Return the (x, y) coordinate for the center point of the cell that contains the specified text.  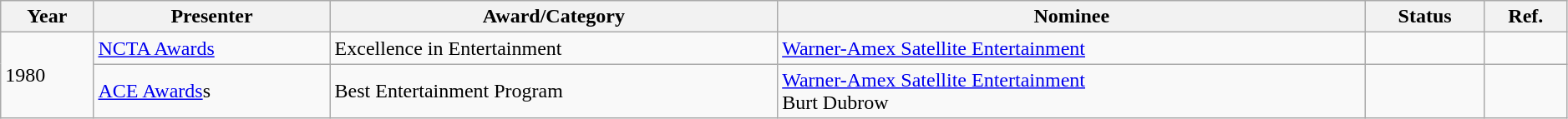
Nominee (1072, 17)
Year (47, 17)
Status (1425, 17)
NCTA Awards (212, 48)
Warner-Amex Satellite Entertainment (1072, 48)
Presenter (212, 17)
Award/Category (554, 17)
1980 (47, 75)
Ref. (1525, 17)
Excellence in Entertainment (554, 48)
Warner-Amex Satellite EntertainmentBurt Dubrow (1072, 92)
ACE Awardss (212, 92)
Best Entertainment Program (554, 92)
